Extract the (X, Y) coordinate from the center of the cell holding the provided text.  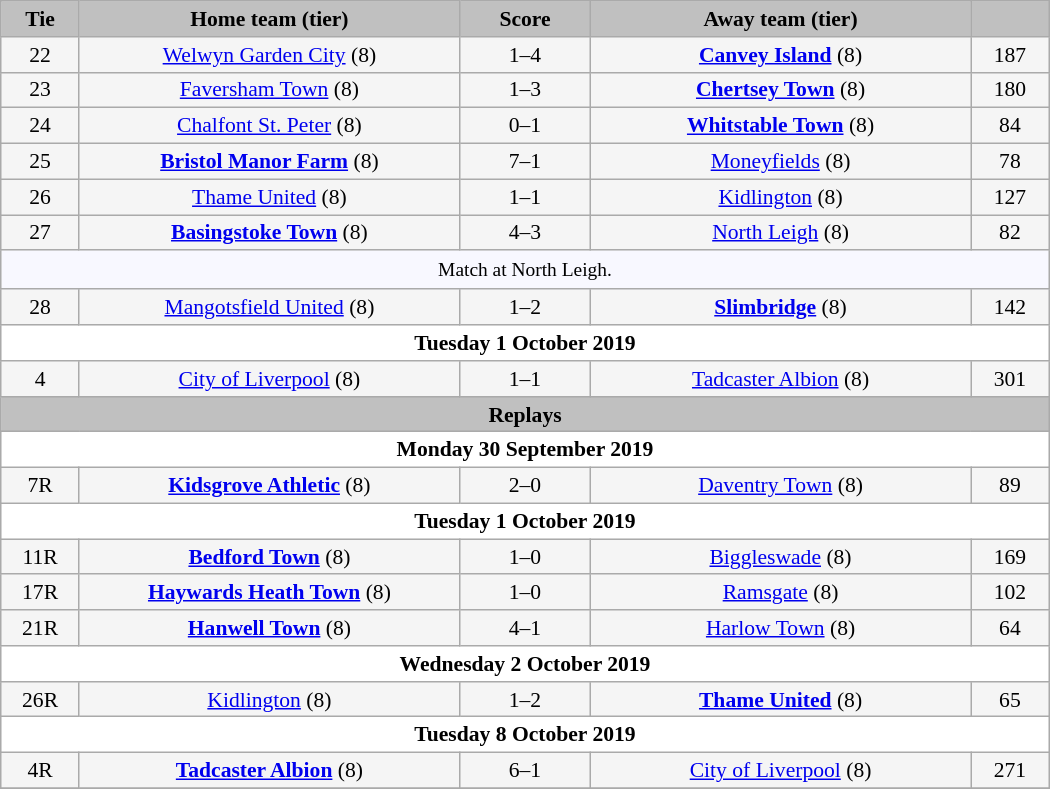
4–3 (524, 233)
26R (40, 700)
84 (1010, 126)
21R (40, 628)
Replays (525, 415)
0–1 (524, 126)
102 (1010, 593)
4–1 (524, 628)
26 (40, 197)
Canvey Island (8) (781, 55)
142 (1010, 308)
89 (1010, 486)
Faversham Town (8) (269, 90)
Whitstable Town (8) (781, 126)
Bristol Manor Farm (8) (269, 162)
28 (40, 308)
Harlow Town (8) (781, 628)
Monday 30 September 2019 (525, 450)
64 (1010, 628)
Kidsgrove Athletic (8) (269, 486)
Slimbridge (8) (781, 308)
169 (1010, 557)
22 (40, 55)
Welwyn Garden City (8) (269, 55)
Home team (tier) (269, 19)
Basingstoke Town (8) (269, 233)
65 (1010, 700)
4R (40, 771)
2–0 (524, 486)
Away team (tier) (781, 19)
Tie (40, 19)
127 (1010, 197)
180 (1010, 90)
11R (40, 557)
1–3 (524, 90)
301 (1010, 379)
Biggleswade (8) (781, 557)
Haywards Heath Town (8) (269, 593)
7R (40, 486)
6–1 (524, 771)
Chalfont St. Peter (8) (269, 126)
Chertsey Town (8) (781, 90)
Wednesday 2 October 2019 (525, 664)
271 (1010, 771)
Score (524, 19)
Hanwell Town (8) (269, 628)
24 (40, 126)
27 (40, 233)
Bedford Town (8) (269, 557)
Ramsgate (8) (781, 593)
Moneyfields (8) (781, 162)
1–4 (524, 55)
4 (40, 379)
78 (1010, 162)
82 (1010, 233)
Tuesday 8 October 2019 (525, 735)
7–1 (524, 162)
Match at North Leigh. (525, 270)
187 (1010, 55)
Mangotsfield United (8) (269, 308)
23 (40, 90)
25 (40, 162)
Daventry Town (8) (781, 486)
North Leigh (8) (781, 233)
17R (40, 593)
